Return (x, y) of the center of cell containing provided text 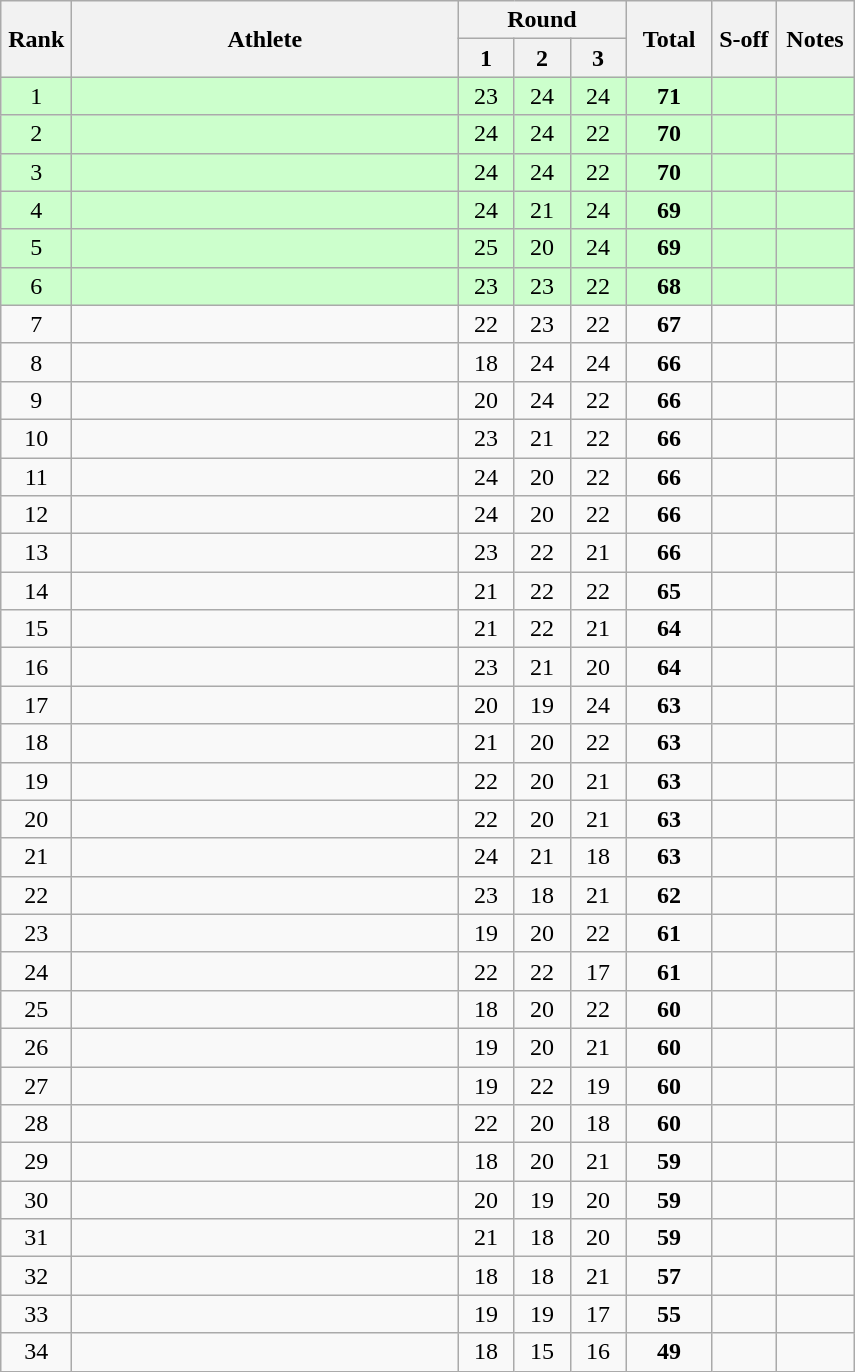
4 (36, 210)
14 (36, 591)
49 (669, 1352)
68 (669, 286)
13 (36, 553)
67 (669, 324)
28 (36, 1124)
6 (36, 286)
9 (36, 400)
26 (36, 1047)
S-off (744, 39)
71 (669, 96)
33 (36, 1314)
11 (36, 477)
8 (36, 362)
32 (36, 1276)
Athlete (265, 39)
Total (669, 39)
5 (36, 248)
65 (669, 591)
57 (669, 1276)
30 (36, 1200)
7 (36, 324)
27 (36, 1085)
Notes (816, 39)
Rank (36, 39)
55 (669, 1314)
Round (542, 20)
31 (36, 1238)
29 (36, 1162)
12 (36, 515)
34 (36, 1352)
62 (669, 895)
10 (36, 438)
